Return [X, Y] of the center of cell containing provided text 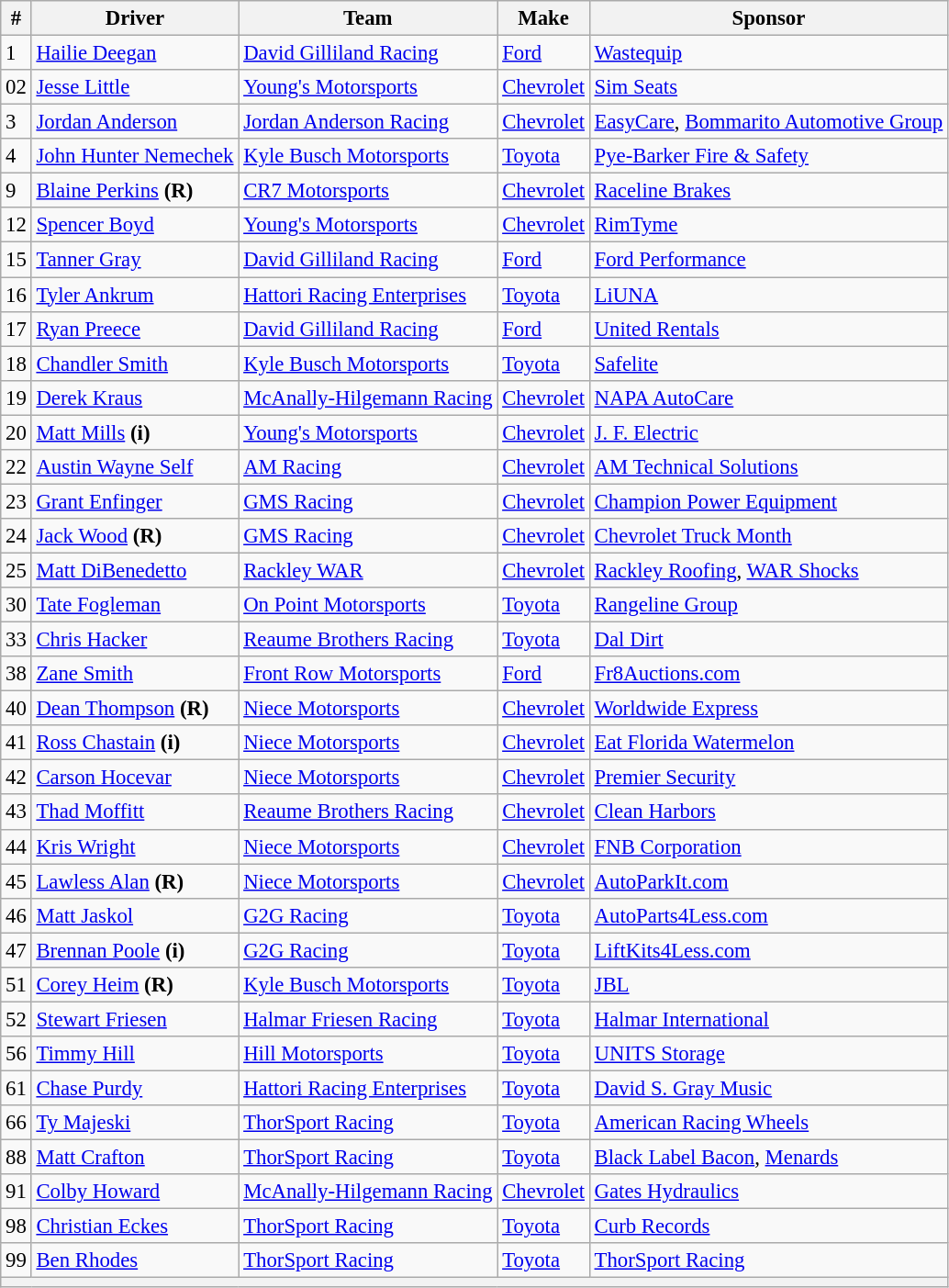
Zane Smith [135, 674]
Driver [135, 18]
Jordan Anderson [135, 122]
AM Technical Solutions [768, 467]
Matt DiBenedetto [135, 570]
88 [17, 1158]
44 [17, 846]
Matt Mills (i) [135, 432]
Rangeline Group [768, 605]
66 [17, 1123]
Dal Dirt [768, 640]
Clean Harbors [768, 812]
Colby Howard [135, 1192]
4 [17, 156]
Kris Wright [135, 846]
Derek Kraus [135, 398]
1 [17, 53]
Safelite [768, 364]
Raceline Brakes [768, 191]
Ross Chastain (i) [135, 743]
Stewart Friesen [135, 1019]
Sponsor [768, 18]
Halmar Friesen Racing [368, 1019]
EasyCare, Bommarito Automotive Group [768, 122]
Halmar International [768, 1019]
Black Label Bacon, Menards [768, 1158]
Team [368, 18]
Hill Motorsports [368, 1054]
Front Row Motorsports [368, 674]
15 [17, 260]
Thad Moffitt [135, 812]
Rackley Roofing, WAR Shocks [768, 570]
FNB Corporation [768, 846]
52 [17, 1019]
John Hunter Nemechek [135, 156]
42 [17, 778]
23 [17, 501]
Grant Enfinger [135, 501]
Premier Security [768, 778]
56 [17, 1054]
Brennan Poole (i) [135, 950]
3 [17, 122]
On Point Motorsports [368, 605]
Spencer Boyd [135, 225]
Jack Wood (R) [135, 536]
02 [17, 87]
Blaine Perkins (R) [135, 191]
CR7 Motorsports [368, 191]
17 [17, 329]
Chase Purdy [135, 1088]
# [17, 18]
43 [17, 812]
33 [17, 640]
LiUNA [768, 295]
NAPA AutoCare [768, 398]
40 [17, 709]
16 [17, 295]
Corey Heim (R) [135, 985]
98 [17, 1226]
99 [17, 1260]
Ryan Preece [135, 329]
Champion Power Equipment [768, 501]
American Racing Wheels [768, 1123]
Austin Wayne Self [135, 467]
Fr8Auctions.com [768, 674]
Tate Fogleman [135, 605]
UNITS Storage [768, 1054]
38 [17, 674]
Jordan Anderson Racing [368, 122]
Curb Records [768, 1226]
Worldwide Express [768, 709]
Timmy Hill [135, 1054]
Ty Majeski [135, 1123]
Ford Performance [768, 260]
Carson Hocevar [135, 778]
51 [17, 985]
Rackley WAR [368, 570]
David S. Gray Music [768, 1088]
9 [17, 191]
Chandler Smith [135, 364]
Chris Hacker [135, 640]
J. F. Electric [768, 432]
20 [17, 432]
Make [543, 18]
Tanner Gray [135, 260]
45 [17, 881]
24 [17, 536]
AutoParkIt.com [768, 881]
Gates Hydraulics [768, 1192]
Jesse Little [135, 87]
12 [17, 225]
18 [17, 364]
RimTyme [768, 225]
Matt Crafton [135, 1158]
41 [17, 743]
91 [17, 1192]
61 [17, 1088]
19 [17, 398]
Lawless Alan (R) [135, 881]
JBL [768, 985]
25 [17, 570]
Tyler Ankrum [135, 295]
46 [17, 915]
Dean Thompson (R) [135, 709]
Wastequip [768, 53]
Hailie Deegan [135, 53]
Sim Seats [768, 87]
Pye-Barker Fire & Safety [768, 156]
Eat Florida Watermelon [768, 743]
Matt Jaskol [135, 915]
Chevrolet Truck Month [768, 536]
AutoParts4Less.com [768, 915]
Ben Rhodes [135, 1260]
LiftKits4Less.com [768, 950]
47 [17, 950]
Christian Eckes [135, 1226]
30 [17, 605]
United Rentals [768, 329]
22 [17, 467]
AM Racing [368, 467]
